Capture the cell that displays the provided text and extract its (X, Y) central coordinate. 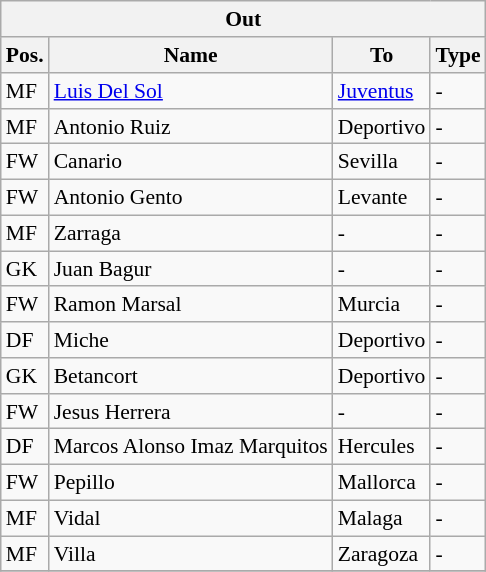
Juan Bagur (191, 269)
To (382, 55)
Malaga (382, 518)
Luis Del Sol (191, 91)
Villa (191, 554)
Marcos Alonso Imaz Marquitos (191, 447)
Antonio Ruiz (191, 126)
Hercules (382, 447)
Out (244, 19)
Jesus Herrera (191, 411)
Name (191, 55)
Miche (191, 340)
Canario (191, 162)
Zarraga (191, 233)
Zaragoza (382, 554)
Sevilla (382, 162)
Betancort (191, 376)
Ramon Marsal (191, 304)
Pos. (25, 55)
Antonio Gento (191, 197)
Pepillo (191, 482)
Vidal (191, 518)
Juventus (382, 91)
Type (458, 55)
Murcia (382, 304)
Mallorca (382, 482)
Levante (382, 197)
